Provide the [X, Y] coordinate of the cell's center where the given text is located.  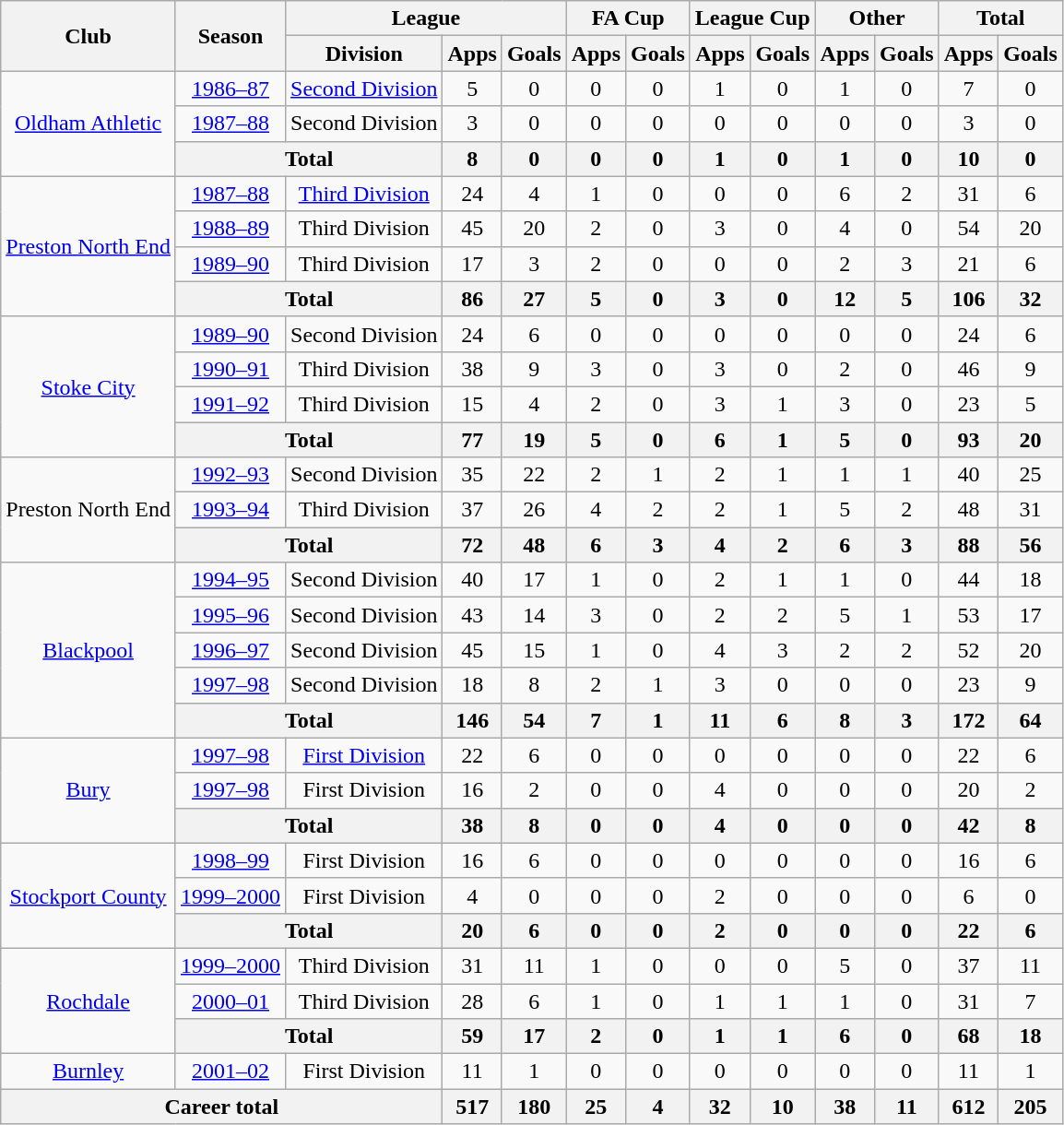
Career total [221, 1107]
Division [364, 53]
12 [845, 299]
Oldham Athletic [89, 124]
56 [1031, 545]
Season [231, 36]
League Cup [752, 18]
1986–87 [231, 89]
64 [1031, 720]
35 [472, 475]
172 [968, 720]
53 [968, 615]
2000–01 [231, 1001]
Stockport County [89, 895]
93 [968, 440]
1993–94 [231, 510]
19 [534, 440]
2001–02 [231, 1072]
14 [534, 615]
43 [472, 615]
205 [1031, 1107]
44 [968, 580]
1994–95 [231, 580]
68 [968, 1036]
Bury [89, 790]
League [426, 18]
Rochdale [89, 1001]
180 [534, 1107]
Other [877, 18]
1988–89 [231, 229]
1998–99 [231, 860]
46 [968, 369]
72 [472, 545]
106 [968, 299]
86 [472, 299]
88 [968, 545]
1996–97 [231, 650]
Stoke City [89, 386]
1990–91 [231, 369]
517 [472, 1107]
1995–96 [231, 615]
Blackpool [89, 650]
FA Cup [628, 18]
59 [472, 1036]
612 [968, 1107]
27 [534, 299]
28 [472, 1001]
21 [968, 264]
52 [968, 650]
Burnley [89, 1072]
1991–92 [231, 404]
146 [472, 720]
77 [472, 440]
26 [534, 510]
1992–93 [231, 475]
Club [89, 36]
42 [968, 825]
